Determine the [x, y] coordinate at the center of the cell enclosing the given text.  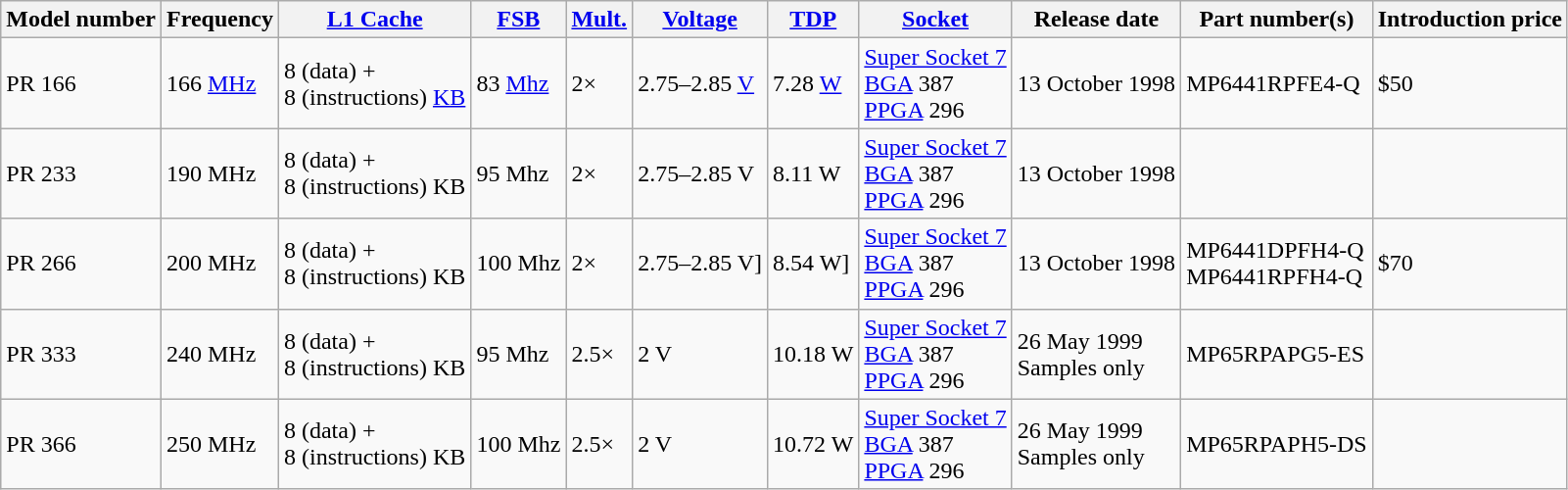
240 MHz [219, 354]
Release date [1096, 20]
2.75–2.85 V] [700, 264]
PR 233 [81, 173]
PR 166 [81, 83]
Model number [81, 20]
Socket [935, 20]
MP65RPAPH5-DS [1277, 444]
Frequency [219, 20]
PR 266 [81, 264]
10.18 W [813, 354]
8.54 W] [813, 264]
7.28 W [813, 83]
10.72 W [813, 444]
166 MHz [219, 83]
250 MHz [219, 444]
TDP [813, 20]
Mult. [599, 20]
200 MHz [219, 264]
Introduction price [1469, 20]
$50 [1469, 83]
$70 [1469, 264]
190 MHz [219, 173]
8.11 W [813, 173]
Part number(s) [1277, 20]
PR 366 [81, 444]
MP6441RPFE4-Q [1277, 83]
PR 333 [81, 354]
MP6441DPFH4-QMP6441RPFH4-Q [1277, 264]
L1 Cache [374, 20]
FSB [519, 20]
MP65RPAPG5-ES [1277, 354]
Voltage [700, 20]
83 Mhz [519, 83]
